Detect which cell encompasses the target text, then output its [x, y] center coordinate. 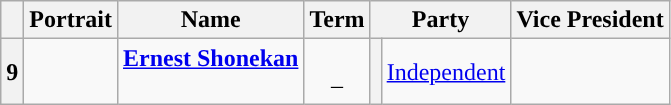
Party [440, 20]
Portrait [71, 20]
Name [210, 20]
9 [12, 72]
Ernest Shonekan [210, 72]
– [337, 72]
Vice President [590, 20]
Independent [446, 72]
Term [337, 20]
